Return the (X, Y) coordinate for the center point of the cell that contains the specified text.  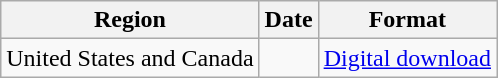
United States and Canada (130, 58)
Digital download (407, 58)
Format (407, 20)
Date (288, 20)
Region (130, 20)
